Return the (X, Y) coordinate for the center point of the cell that contains the specified text.  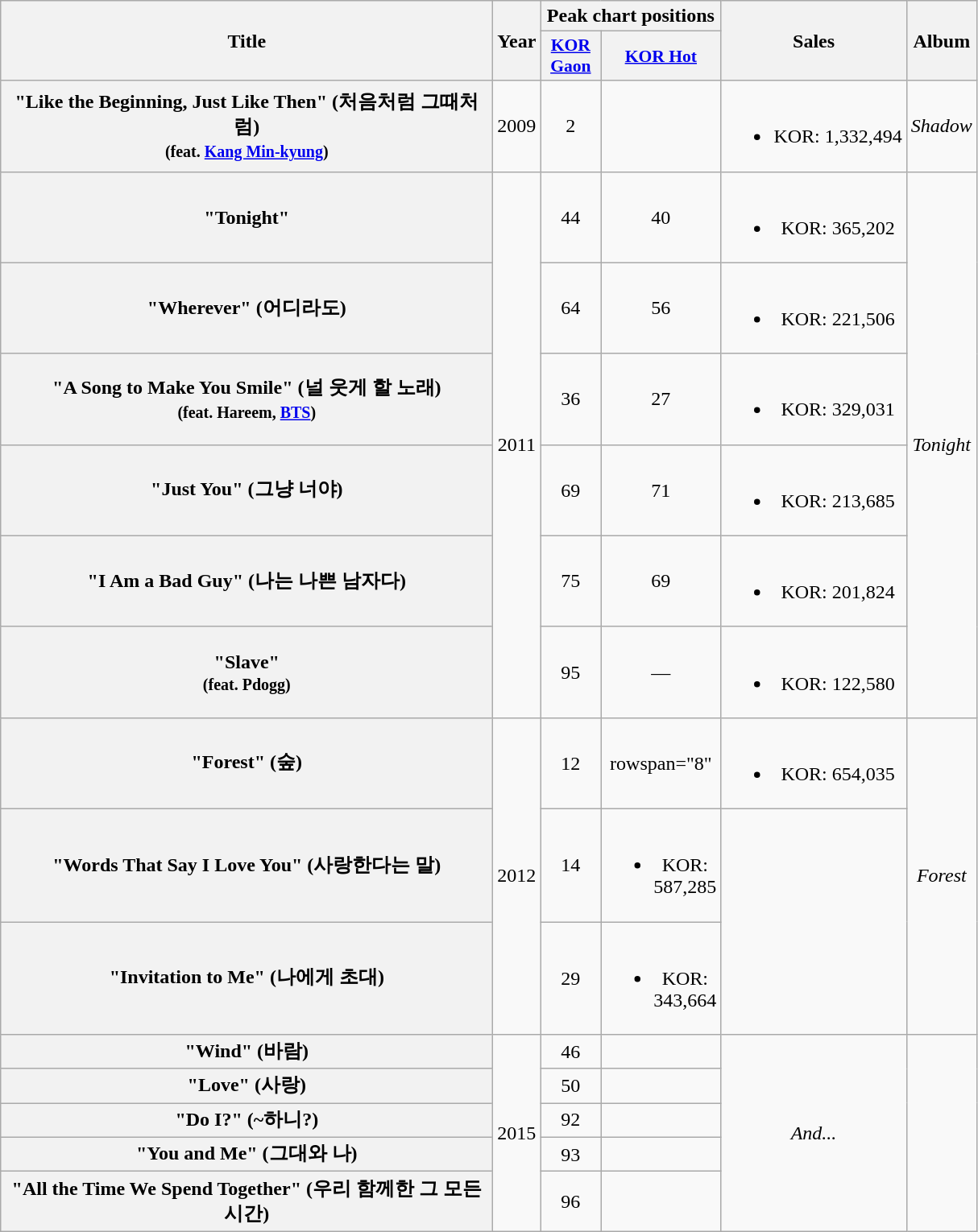
40 (661, 217)
Peak chart positions (631, 16)
36 (570, 399)
KOR: 213,685 (814, 490)
KOR: 365,202 (814, 217)
KOR: 343,664 (661, 978)
rowspan="8" (661, 763)
"A Song to Make You Smile" (널 웃게 할 노래) (feat. Hareem, BTS) (247, 399)
KOR: 654,035 (814, 763)
2015 (517, 1133)
50 (570, 1085)
"Wind" (바람) (247, 1052)
"You and Me" (그대와 나) (247, 1155)
KOR: 122,580 (814, 672)
75 (570, 581)
93 (570, 1155)
"Do I?" (~하니?) (247, 1121)
2012 (517, 876)
"Forest" (숲) (247, 763)
14 (570, 865)
92 (570, 1121)
— (661, 672)
"All the Time We Spend Together" (우리 함께한 그 모든 시간) (247, 1201)
12 (570, 763)
Sales (814, 40)
KOR: 587,285 (661, 865)
44 (570, 217)
71 (661, 490)
"Tonight" (247, 217)
Tonight (941, 444)
"Love" (사랑) (247, 1085)
2011 (517, 444)
"I Am a Bad Guy" (나는 나쁜 남자다) (247, 581)
Album (941, 40)
KOR: 201,824 (814, 581)
56 (661, 308)
29 (570, 978)
46 (570, 1052)
And... (814, 1133)
KOR Hot (661, 56)
Forest (941, 876)
2009 (517, 126)
"Wherever" (어디라도) (247, 308)
KOR: 221,506 (814, 308)
"Just You" (그냥 너야) (247, 490)
"Slave"(feat. Pdogg) (247, 672)
Year (517, 40)
KOR: 1,332,494 (814, 126)
64 (570, 308)
KOR Gaon (570, 56)
Shadow (941, 126)
"Words That Say I Love You" (사랑한다는 말) (247, 865)
96 (570, 1201)
KOR: 329,031 (814, 399)
"Invitation to Me" (나에게 초대) (247, 978)
Title (247, 40)
27 (661, 399)
95 (570, 672)
2 (570, 126)
"Like the Beginning, Just Like Then" (처음처럼 그때처럼) (feat. Kang Min-kyung) (247, 126)
